Locate the cell with the specified text and output its [X, Y] center coordinate. 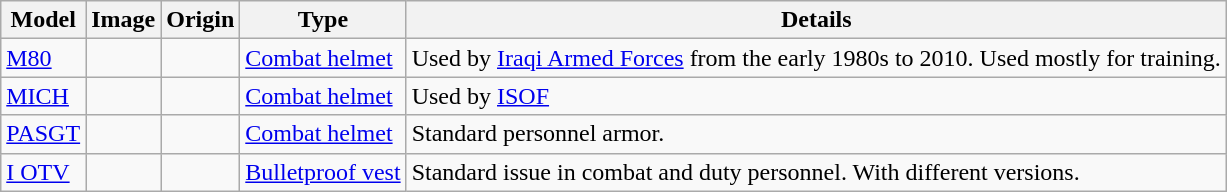
Origin [200, 20]
Model [44, 20]
Standard personnel armor. [816, 134]
Used by ISOF [816, 96]
Details [816, 20]
Standard issue in combat and duty personnel. With different versions. [816, 172]
Image [124, 20]
MICH [44, 96]
PASGT [44, 134]
Type [323, 20]
Bulletproof vest [323, 172]
M80 [44, 58]
I OTV [44, 172]
Used by Iraqi Armed Forces from the early 1980s to 2010. Used mostly for training. [816, 58]
